Identify which cell holds the provided text, then report its (X, Y) central coordinate. 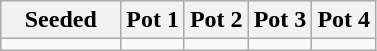
Pot 1 (153, 20)
Pot 4 (344, 20)
Pot 2 (216, 20)
Seeded (61, 20)
Pot 3 (280, 20)
